Capture the cell that displays the provided text and extract its (x, y) central coordinate. 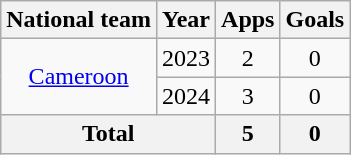
Apps (248, 20)
Cameroon (79, 77)
National team (79, 20)
Goals (315, 20)
Year (186, 20)
3 (248, 96)
Total (108, 134)
2024 (186, 96)
2023 (186, 58)
2 (248, 58)
5 (248, 134)
